Capture the cell that displays the provided text and extract its (X, Y) central coordinate. 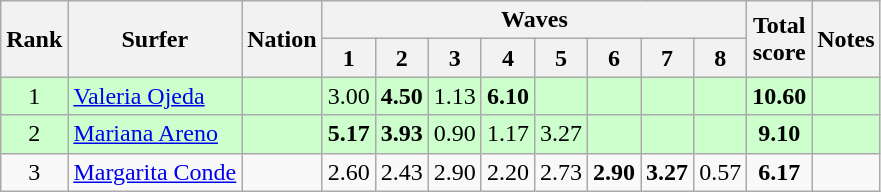
3.00 (348, 96)
3.93 (402, 134)
0.57 (720, 172)
6 (614, 58)
Notes (846, 39)
Nation (282, 39)
2.60 (348, 172)
9.10 (780, 134)
5.17 (348, 134)
5 (560, 58)
2.43 (402, 172)
6.17 (780, 172)
1.13 (454, 96)
0.90 (454, 134)
8 (720, 58)
Totalscore (780, 39)
10.60 (780, 96)
4 (508, 58)
2.20 (508, 172)
7 (668, 58)
Waves (534, 20)
Surfer (155, 39)
1.17 (508, 134)
Mariana Areno (155, 134)
Margarita Conde (155, 172)
6.10 (508, 96)
2.73 (560, 172)
Valeria Ojeda (155, 96)
4.50 (402, 96)
Rank (34, 39)
